Extract the [X, Y] coordinate from the center of the cell holding the provided text.  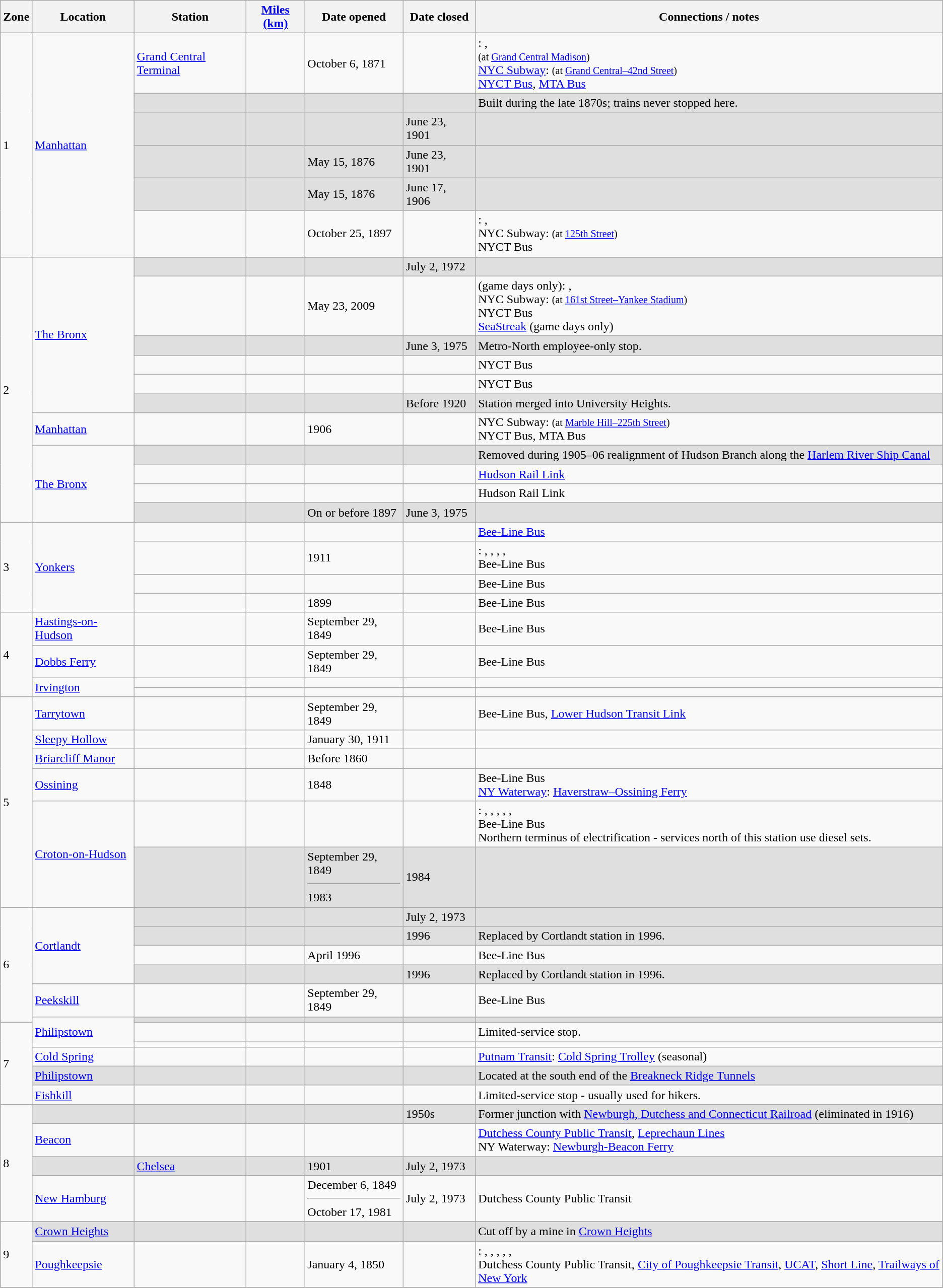
Built during the late 1870s; trains never stopped here. [709, 103]
Station [190, 17]
Dobbs Ferry [83, 662]
1950s [439, 1114]
Cut off by a mine in Crown Heights [709, 1232]
December 6, 1849October 17, 1981 [354, 1199]
July 2, 1972 [439, 266]
Poughkeepsie [83, 1264]
Briarcliff Manor [83, 758]
Metro-North employee-only stop. [709, 345]
5 [16, 802]
3 [16, 567]
: , , , , , Dutchess County Public Transit, City of Poughkeepsie Transit, UCAT, Short Line, Trailways of New York [709, 1264]
Irvington [83, 687]
Bee-Line Bus NY Waterway: Haverstraw–Ossining Ferry [709, 784]
8 [16, 1163]
Grand Central Terminal [190, 63]
Location [83, 17]
1 [16, 145]
7 [16, 1063]
Former junction with Newburgh, Dutchess and Connecticut Railroad (eliminated in 1916) [709, 1114]
Before 1860 [354, 758]
Located at the south end of the Breakneck Ridge Tunnels [709, 1076]
New Hamburg [83, 1199]
Beacon [83, 1140]
Bee-Line Bus, Lower Hudson Transit Link [709, 713]
(game days only): , NYC Subway: (at 161st Street–Yankee Stadium) NYCT Bus SeaStreak (game days only) [709, 306]
January 4, 1850 [354, 1264]
Ossining [83, 784]
Peekskill [83, 1000]
: , NYC Subway: (at 125th Street) NYCT Bus [709, 234]
Connections / notes [709, 17]
Limited-service stop. [709, 1032]
Dutchess County Public Transit, Leprechaun Lines NY Waterway: Newburgh-Beacon Ferry [709, 1140]
Chelsea [190, 1166]
1848 [354, 784]
January 30, 1911 [354, 739]
NYC Subway: (at Marble Hill–225th Street) NYCT Bus, MTA Bus [709, 429]
Yonkers [83, 567]
Croton-on-Hudson [83, 854]
April 1996 [354, 955]
Fishkill [83, 1095]
2 [16, 390]
Crown Heights [83, 1232]
Removed during 1905–06 realignment of Hudson Branch along the Harlem River Ship Canal [709, 455]
9 [16, 1255]
: , (at Grand Central Madison) NYC Subway: (at Grand Central–42nd Street) NYCT Bus, MTA Bus [709, 63]
1901 [354, 1166]
Tarrytown [83, 713]
May 23, 2009 [354, 306]
Putnam Transit: Cold Spring Trolley (seasonal) [709, 1056]
Dutchess County Public Transit [709, 1199]
Zone [16, 17]
Limited-service stop - usually used for hikers. [709, 1095]
Date closed [439, 17]
: , , , , Bee-Line Bus [709, 558]
4 [16, 655]
1899 [354, 603]
Hastings-on-Hudson [83, 628]
Miles (km) [276, 17]
October 6, 1871 [354, 63]
1906 [354, 429]
Cold Spring [83, 1056]
1984 [439, 877]
Before 1920 [439, 403]
Cortlandt [83, 946]
Station merged into University Heights. [709, 403]
Sleepy Hollow [83, 739]
1911 [354, 558]
6 [16, 965]
October 25, 1897 [354, 234]
: , , , , , Bee-Line BusNorthern terminus of electrification - services north of this station use diesel sets. [709, 824]
On or before 1897 [354, 513]
Date opened [354, 17]
June 17, 1906 [439, 194]
September 29, 18491983 [354, 877]
